Pinpoint the cell where the given text exists, returning its (x, y) midpoint coordinate. 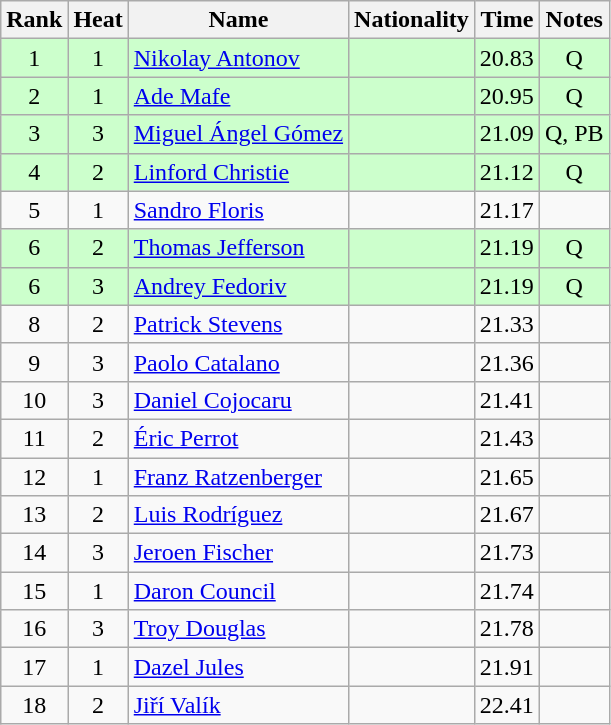
21.12 (506, 172)
20.83 (506, 58)
Daniel Cojocaru (238, 400)
21.73 (506, 553)
Q, PB (574, 134)
11 (34, 438)
Paolo Catalano (238, 362)
Franz Ratzenberger (238, 477)
Heat (98, 20)
Name (238, 20)
10 (34, 400)
Time (506, 20)
17 (34, 667)
Nikolay Antonov (238, 58)
Rank (34, 20)
13 (34, 515)
Notes (574, 20)
21.33 (506, 324)
15 (34, 591)
20.95 (506, 96)
21.65 (506, 477)
21.41 (506, 400)
Daron Council (238, 591)
16 (34, 629)
21.17 (506, 210)
4 (34, 172)
21.43 (506, 438)
Jiří Valík (238, 705)
21.67 (506, 515)
Thomas Jefferson (238, 248)
Miguel Ángel Gómez (238, 134)
5 (34, 210)
Linford Christie (238, 172)
8 (34, 324)
Patrick Stevens (238, 324)
21.91 (506, 667)
21.74 (506, 591)
Troy Douglas (238, 629)
Luis Rodríguez (238, 515)
18 (34, 705)
21.36 (506, 362)
Éric Perrot (238, 438)
21.78 (506, 629)
14 (34, 553)
Nationality (412, 20)
Dazel Jules (238, 667)
9 (34, 362)
Ade Mafe (238, 96)
Sandro Floris (238, 210)
Jeroen Fischer (238, 553)
22.41 (506, 705)
12 (34, 477)
21.09 (506, 134)
Andrey Fedoriv (238, 286)
